From the cell containing the given text, extract its center point as [X, Y] coordinate. 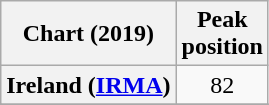
Ireland (IRMA) [88, 85]
Chart (2019) [88, 34]
82 [222, 85]
Peakposition [222, 34]
